Output the [X, Y] coordinate of the center of the cell containing the given text.  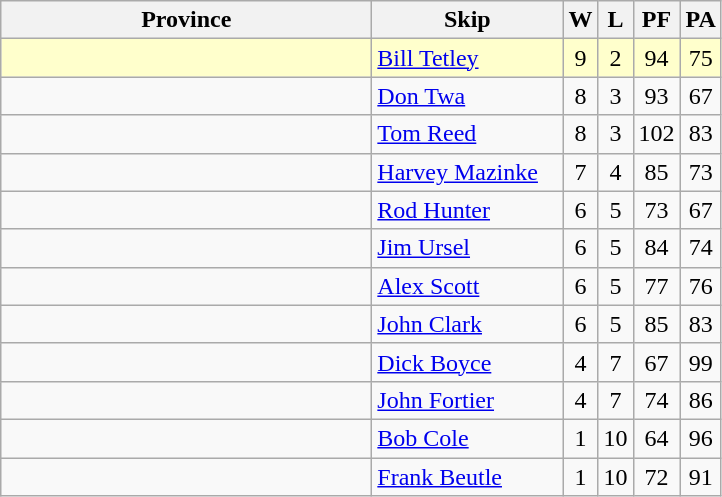
Harvey Mazinke [468, 172]
9 [580, 58]
Dick Boyce [468, 362]
John Fortier [468, 400]
72 [656, 477]
2 [616, 58]
Don Twa [468, 96]
96 [700, 438]
86 [700, 400]
75 [700, 58]
Rod Hunter [468, 210]
Jim Ursel [468, 248]
John Clark [468, 324]
94 [656, 58]
76 [700, 286]
Province [186, 20]
77 [656, 286]
99 [700, 362]
PF [656, 20]
64 [656, 438]
Bill Tetley [468, 58]
PA [700, 20]
84 [656, 248]
L [616, 20]
Alex Scott [468, 286]
Skip [468, 20]
91 [700, 477]
Frank Beutle [468, 477]
Bob Cole [468, 438]
102 [656, 134]
93 [656, 96]
W [580, 20]
Tom Reed [468, 134]
